Scan for the cell matching the given text and deliver its (x, y) coordinate at center. 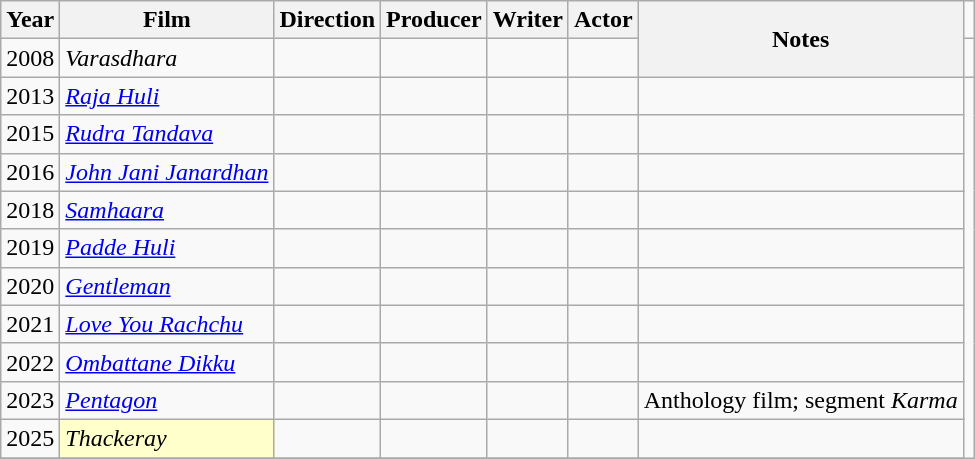
Padde Huli (167, 248)
2022 (30, 362)
Pentagon (167, 400)
Writer (528, 20)
2020 (30, 286)
John Jani Janardhan (167, 172)
Gentleman (167, 286)
2018 (30, 210)
2019 (30, 248)
2015 (30, 134)
2016 (30, 172)
Film (167, 20)
2013 (30, 96)
Anthology film; segment Karma (800, 400)
2008 (30, 58)
2021 (30, 324)
Thackeray (167, 438)
Rudra Tandava (167, 134)
Year (30, 20)
Ombattane Dikku (167, 362)
Notes (800, 39)
2023 (30, 400)
Raja Huli (167, 96)
2025 (30, 438)
Direction (328, 20)
Love You Rachchu (167, 324)
Samhaara (167, 210)
Varasdhara (167, 58)
Actor (603, 20)
Producer (434, 20)
